Search for the cell housing the specified text and yield its (x, y) center coordinate. 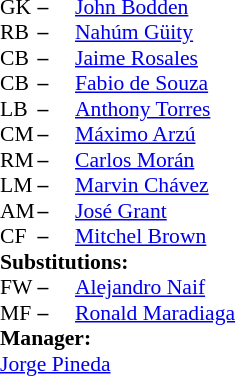
LB (19, 109)
Jaime Rosales (155, 58)
LM (19, 185)
RM (19, 160)
Anthony Torres (155, 109)
Ronald Maradiaga (155, 313)
Marvin Chávez (155, 185)
Carlos Morán (155, 160)
AM (19, 211)
RB (19, 33)
Fabio de Souza (155, 83)
Máximo Arzú (155, 135)
Substitutions: (118, 262)
Alejandro Naif (155, 287)
CM (19, 135)
Nahúm Güity (155, 33)
Mitchel Brown (155, 237)
MF (19, 313)
CF (19, 237)
FW (19, 287)
José Grant (155, 211)
Manager: (118, 339)
